Pinpoint the cell where the given text exists, returning its (X, Y) midpoint coordinate. 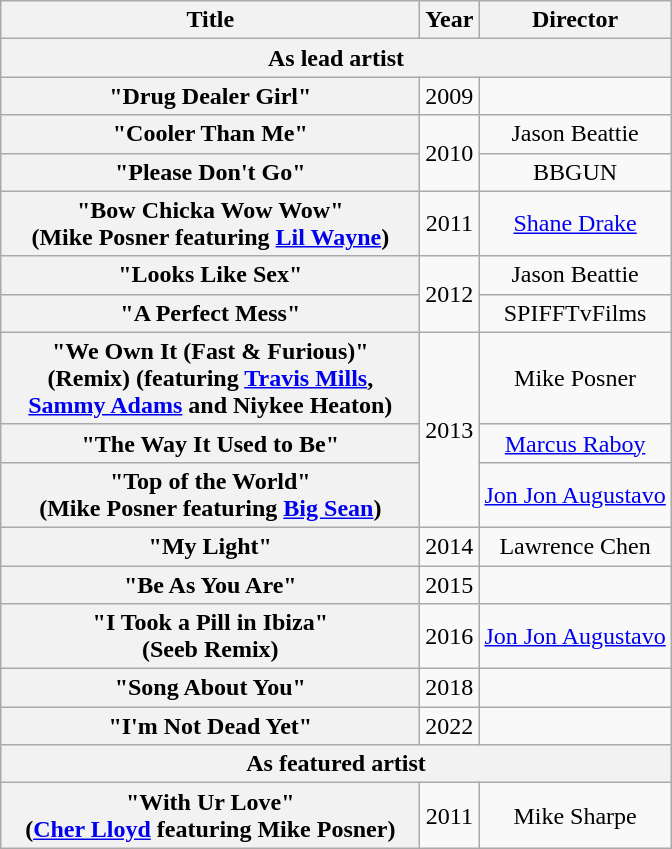
"Top of the World"(Mike Posner featuring Big Sean) (210, 494)
2016 (450, 636)
BBGUN (575, 172)
Lawrence Chen (575, 546)
"Cooler Than Me" (210, 134)
"The Way It Used to Be" (210, 443)
Title (210, 20)
2015 (450, 585)
"With Ur Love"(Cher Lloyd featuring Mike Posner) (210, 816)
As featured artist (336, 764)
"Be As You Are" (210, 585)
"Bow Chicka Wow Wow"(Mike Posner featuring Lil Wayne) (210, 224)
SPIFFTvFilms (575, 313)
"Looks Like Sex" (210, 275)
2010 (450, 153)
"I'm Not Dead Yet" (210, 726)
"My Light" (210, 546)
2018 (450, 688)
"A Perfect Mess" (210, 313)
2022 (450, 726)
"Song About You" (210, 688)
"Please Don't Go" (210, 172)
As lead artist (336, 58)
2009 (450, 96)
Director (575, 20)
"We Own It (Fast & Furious)"(Remix) (featuring Travis Mills, Sammy Adams and Niykee Heaton) (210, 378)
Mike Sharpe (575, 816)
2013 (450, 430)
Shane Drake (575, 224)
Mike Posner (575, 378)
Marcus Raboy (575, 443)
Year (450, 20)
2012 (450, 294)
"I Took a Pill in Ibiza"(Seeb Remix) (210, 636)
2014 (450, 546)
"Drug Dealer Girl" (210, 96)
